From the cell containing the given text, extract its center point as [X, Y] coordinate. 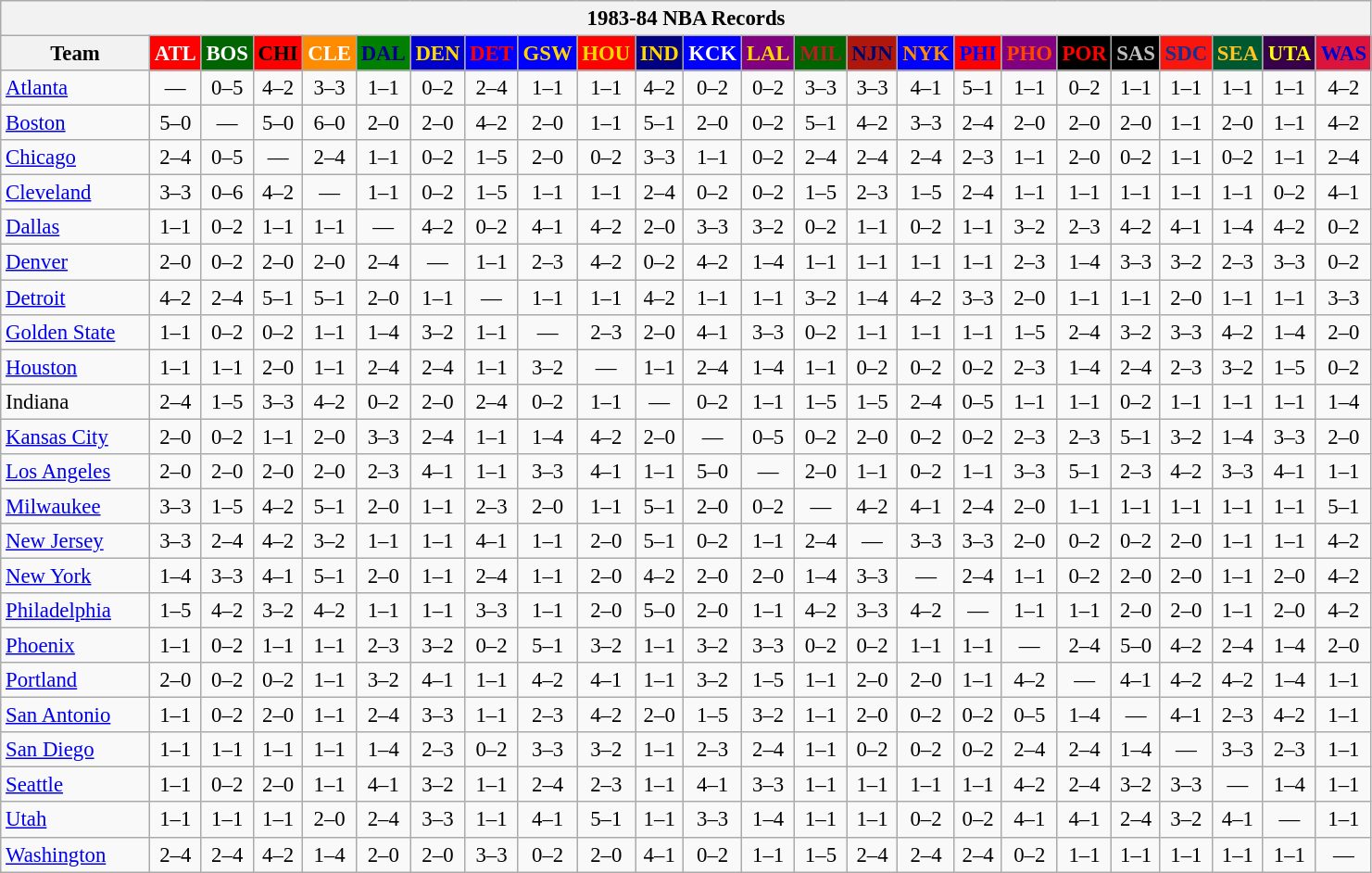
UTA [1290, 54]
CLE [330, 54]
HOU [606, 54]
Dallas [76, 227]
MIL [821, 54]
Golden State [76, 332]
NJN [873, 54]
KCK [713, 54]
Chicago [76, 158]
Detroit [76, 297]
IND [660, 54]
GSW [548, 54]
BOS [227, 54]
ATL [175, 54]
Milwaukee [76, 506]
CHI [278, 54]
PHO [1029, 54]
Denver [76, 262]
6–0 [330, 123]
Boston [76, 123]
Houston [76, 367]
Kansas City [76, 436]
WAS [1343, 54]
New Jersey [76, 541]
LAL [767, 54]
SDC [1186, 54]
Washington [76, 854]
PHI [978, 54]
San Antonio [76, 715]
Atlanta [76, 88]
1983-84 NBA Records [686, 19]
DEN [437, 54]
New York [76, 576]
Portland [76, 680]
Philadelphia [76, 611]
NYK [926, 54]
DET [491, 54]
0–6 [227, 193]
Indiana [76, 401]
POR [1084, 54]
Cleveland [76, 193]
Phoenix [76, 646]
Seattle [76, 785]
SAS [1136, 54]
Los Angeles [76, 472]
Team [76, 54]
Utah [76, 820]
DAL [384, 54]
SEA [1238, 54]
San Diego [76, 750]
